Detect which cell encompasses the target text, then output its [X, Y] center coordinate. 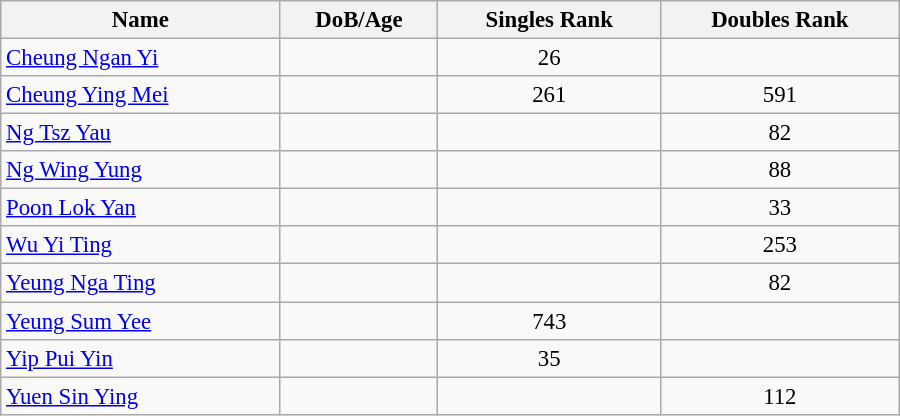
DoB/Age [359, 20]
Cheung Ngan Yi [140, 58]
33 [780, 208]
Ng Tsz Yau [140, 133]
35 [549, 358]
Yuen Sin Ying [140, 396]
Wu Yi Ting [140, 245]
Ng Wing Yung [140, 170]
Name [140, 20]
261 [549, 95]
Yeung Nga Ting [140, 283]
88 [780, 170]
Cheung Ying Mei [140, 95]
Yeung Sum Yee [140, 321]
Singles Rank [549, 20]
112 [780, 396]
743 [549, 321]
Doubles Rank [780, 20]
591 [780, 95]
253 [780, 245]
Poon Lok Yan [140, 208]
26 [549, 58]
Yip Pui Yin [140, 358]
